Pinpoint the cell where the given text exists, returning its (X, Y) midpoint coordinate. 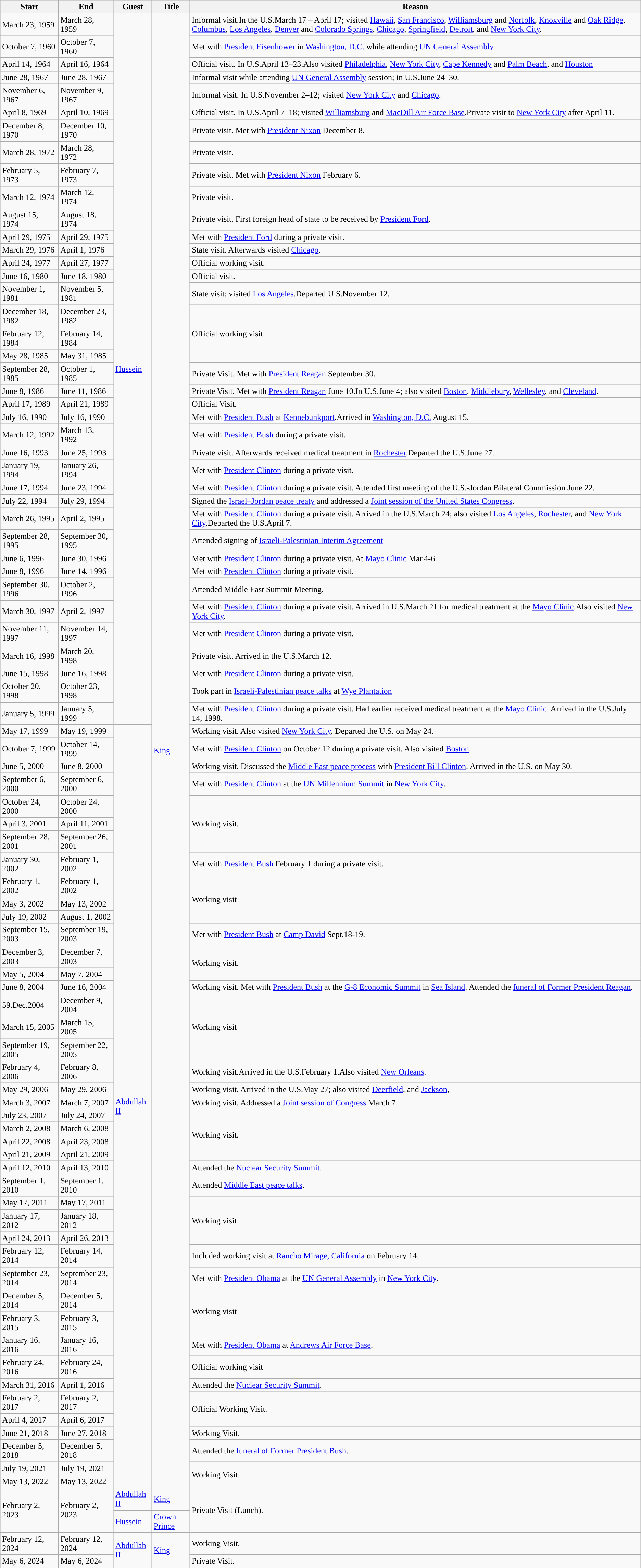
May 19, 1999 (86, 731)
August 18, 1974 (86, 219)
Informal visit. In U.S.November 2–12; visited New York City and Chicago. (415, 95)
June 8, 1986 (29, 391)
December 9, 2004 (86, 1005)
May 3, 2002 (29, 904)
June 8, 2004 (29, 987)
Attended the funeral of Former President Bush. (415, 1451)
December 8, 1970 (29, 130)
Met with President Bush during a private visit. (415, 435)
Met with President Obama at Andrews Air Force Base. (415, 1345)
March 6, 2008 (86, 1129)
Working visit.Arrived in the U.S.February 1.Also visited New Orleans. (415, 1072)
Guest (133, 7)
Met with President Clinton during a private visit. Had earlier received medical treatment at the Mayo Clinic. Arrived in the U.S.July 14, 1998. (415, 713)
Met with President Bush at Kennebunkport.Arrived in Washington, D.C. August 15. (415, 417)
November 5, 1981 (86, 294)
Met with President Clinton during a private visit. Arrived in U.S.March 21 for medical treatment at the Mayo Clinic.Also visited New York City. (415, 611)
Title (171, 7)
April 2, 1997 (86, 611)
June 8, 2000 (86, 766)
July 29, 1994 (86, 501)
Start (29, 7)
April 24, 2013 (29, 1238)
Met with President Clinton during a private visit. Attended first meeting of the U.S.-Jordan Bilateral Commission June 22. (415, 488)
June 18, 1980 (86, 276)
July 23, 2007 (29, 1116)
Working visit. Met with President Bush at the G-8 Economic Summit in Sea Island. Attended the funeral of Former President Reagan. (415, 987)
June 6, 1996 (29, 558)
November 9, 1967 (86, 95)
State visit; visited Los Angeles.Departed U.S.November 12. (415, 294)
August 1, 2002 (86, 917)
Official Working Visit. (415, 1409)
Met with President Obama at the UN General Assembly in New York City. (415, 1278)
Official visit. In U.S.April 13–23.Also visited Philadelphia, New York City, Cape Kennedy and Palm Beach, and Houston (415, 64)
March 20, 1998 (86, 656)
Private Visit. Met with President Reagan June 10.In U.S.June 4; also visited Boston, Middlebury, Wellesley, and Cleveland. (415, 391)
Official visit. (415, 276)
June 14, 1996 (86, 571)
Signed the Israel–Jordan peace treaty and addressed a Joint session of the United States Congress. (415, 501)
April 23, 2008 (86, 1142)
April 27, 1977 (86, 263)
July 19, 2002 (29, 917)
April 11, 2001 (86, 824)
September 28, 1985 (29, 374)
April 14, 1964 (29, 64)
March 23, 1959 (29, 25)
59.Dec.2004 (29, 1005)
May 17, 1999 (29, 731)
Met with President Clinton during a private visit. At Mayo Clinic Mar.4-6. (415, 558)
January 19, 1994 (29, 470)
June 8, 1996 (29, 571)
State visit. Afterwards visited Chicago. (415, 250)
Private Visit (Lunch). (415, 1510)
November 11, 1997 (29, 634)
March 7, 2007 (86, 1102)
November 14, 1997 (86, 634)
Met with President Clinton on October 12 during a private visit. Also visited Boston. (415, 749)
April 22, 2008 (29, 1142)
Official working visit (415, 1367)
Working visit. Discussed the Middle East peace process with President Bill Clinton. Arrived in the U.S. on May 30. (415, 766)
Working visit. Addressed a Joint session of Congress March 7. (415, 1102)
September 15, 2003 (29, 934)
Official Visit. (415, 404)
November 6, 1967 (29, 95)
April 2, 1995 (86, 519)
End (86, 7)
June 11, 1986 (86, 391)
February 5, 1973 (29, 175)
Official visit. In U.S.April 7–18; visited Williamsburg and MacDill Air Force Base.Private visit to New York City after April 11. (415, 113)
November 1, 1981 (29, 294)
Working visit. Arrived in the U.S.May 27; also visited Deerfield, and Jackson, (415, 1089)
January 26, 1994 (86, 470)
Met with President Eisenhower in Washington, D.C. while attending UN General Assembly. (415, 47)
March 28, 1959 (86, 25)
June 16, 1980 (29, 276)
February 12, 2014 (29, 1256)
Met with President Ford during a private visit. (415, 237)
April 16, 1964 (86, 64)
December 23, 1982 (86, 316)
September 19, 2005 (29, 1049)
June 30, 1996 (86, 558)
April 3, 2001 (29, 824)
April 10, 1969 (86, 113)
Attended Middle East peace talks. (415, 1185)
February 4, 2006 (29, 1072)
Attended signing of Israeli-Palestinian Interim Agreement (415, 541)
June 16, 1998 (86, 673)
January 30, 2002 (29, 864)
Met with President Bush February 1 during a private visit. (415, 864)
Attended Middle East Summit Meeting. (415, 589)
Private Visit. Met with President Reagan September 30. (415, 374)
June 15, 1998 (29, 673)
February 7, 1973 (86, 175)
June 25, 1993 (86, 452)
September 28, 2001 (29, 842)
December 3, 2003 (29, 957)
March 31, 2016 (29, 1385)
September 19, 2003 (86, 934)
September 26, 2001 (86, 842)
October 20, 1998 (29, 691)
April 6, 2017 (86, 1420)
March 3, 2007 (29, 1102)
March 13, 1992 (86, 435)
Informal visit while attending UN General Assembly session; in U.S.June 24–30. (415, 77)
May 13, 2002 (86, 904)
Took part in Israeli-Palestinian peace talks at Wye Plantation (415, 691)
May 28, 1985 (29, 356)
June 16, 2004 (86, 987)
Private visit. First foreign head of state to be received by President Ford. (415, 219)
Private visit. Met with President Nixon December 8. (415, 130)
Private Visit. (415, 1561)
Crown Prince (171, 1521)
Met with President Bush at Camp David Sept.18-19. (415, 934)
Working visit. Also visited New York City. Departed the U.S. on May 24. (415, 731)
June 23, 1994 (86, 488)
June 5, 2000 (29, 766)
Private visit. Arrived in the U.S.March 12. (415, 656)
April 12, 2010 (29, 1168)
September 28, 1995 (29, 541)
December 18, 1982 (29, 316)
Reason (415, 7)
September 22, 2005 (86, 1049)
October 7, 1999 (29, 749)
April 1, 1976 (86, 250)
March 26, 1995 (29, 519)
July 24, 2007 (86, 1116)
December 10, 1970 (86, 130)
Included working visit at Rancho Mirage, California on February 14. (415, 1256)
October 14, 1999 (86, 749)
March 12, 1992 (29, 435)
June 16, 1993 (29, 452)
October 2, 1996 (86, 589)
March 29, 1976 (29, 250)
December 7, 2003 (86, 957)
April 13, 2010 (86, 1168)
May 31, 1985 (86, 356)
January 18, 2012 (86, 1220)
January 17, 2012 (29, 1220)
September 30, 1996 (29, 589)
June 21, 2018 (29, 1433)
May 5, 2004 (29, 974)
Private visit. Met with President Nixon February 6. (415, 175)
Met with President Clinton at the UN Millennium Summit in New York City. (415, 784)
June 17, 1994 (29, 488)
April 24, 1977 (29, 263)
Private visit. Afterwards received medical treatment in Rochester.Departed the U.S.June 27. (415, 452)
September 30, 1995 (86, 541)
February 14, 2014 (86, 1256)
July 22, 1994 (29, 501)
June 27, 2018 (86, 1433)
April 21, 1989 (86, 404)
February 14, 1984 (86, 338)
October 1, 1985 (86, 374)
April 1, 2016 (86, 1385)
May 7, 2004 (86, 974)
February 8, 2006 (86, 1072)
March 30, 1997 (29, 611)
August 15, 1974 (29, 219)
April 8, 1969 (29, 113)
October 23, 1998 (86, 691)
February 12, 1984 (29, 338)
April 4, 2017 (29, 1420)
March 16, 1998 (29, 656)
April 26, 2013 (86, 1238)
March 2, 2008 (29, 1129)
April 17, 1989 (29, 404)
